Extract the (X, Y) coordinate from the center of the cell holding the provided text.  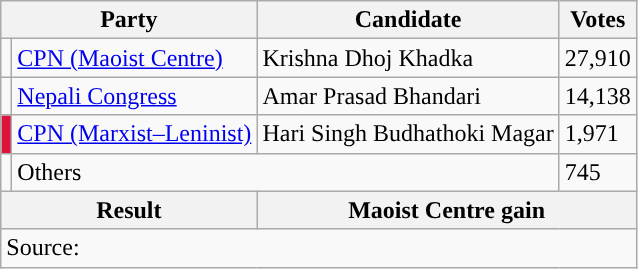
CPN (Maoist Centre) (134, 58)
Party (129, 20)
Votes (598, 20)
Others (286, 172)
Krishna Dhoj Khadka (408, 58)
745 (598, 172)
CPN (Marxist–Leninist) (134, 134)
Source: (319, 248)
1,971 (598, 134)
Result (129, 210)
Amar Prasad Bhandari (408, 96)
Maoist Centre gain (446, 210)
Candidate (408, 20)
27,910 (598, 58)
14,138 (598, 96)
Hari Singh Budhathoki Magar (408, 134)
Nepali Congress (134, 96)
